Identify which cell holds the provided text, then report its [x, y] central coordinate. 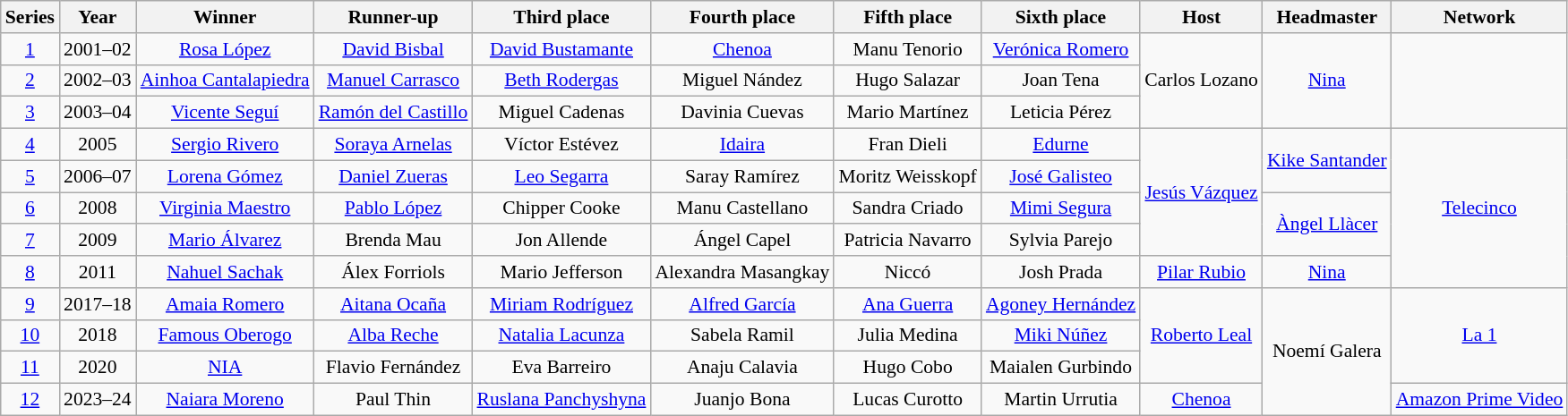
2001–02 [98, 49]
Miguel Cadenas [561, 113]
Third place [561, 17]
Telecinco [1479, 208]
Daniel Zueras [394, 176]
Brenda Mau [394, 241]
Maialen Gurbindo [1060, 368]
Niccó [907, 272]
Jesús Vázquez [1202, 192]
3 [30, 113]
2 [30, 81]
Moritz Weisskopf [907, 176]
Flavio Fernández [394, 368]
Leo Segarra [561, 176]
Sixth place [1060, 17]
David Bisbal [394, 49]
José Galisteo [1060, 176]
Host [1202, 17]
Ángel Capel [741, 241]
Lucas Curotto [907, 400]
Fifth place [907, 17]
Mario Martínez [907, 113]
NIA [226, 368]
Julia Medina [907, 335]
Network [1479, 17]
Davinia Cuevas [741, 113]
Lorena Gómez [226, 176]
2006–07 [98, 176]
Anaju Calavia [741, 368]
Verónica Romero [1060, 49]
2009 [98, 241]
Álex Forriols [394, 272]
Ruslana Panchyshyna [561, 400]
11 [30, 368]
12 [30, 400]
Kike Santander [1327, 161]
Roberto Leal [1202, 336]
9 [30, 304]
Fourth place [741, 17]
Nahuel Sachak [226, 272]
Paul Thin [394, 400]
Beth Rodergas [561, 81]
Chipper Cooke [561, 208]
Alfred García [741, 304]
Víctor Estévez [561, 145]
Noemí Galera [1327, 352]
Juanjo Bona [741, 400]
2023–24 [98, 400]
2020 [98, 368]
Agoney Hernández [1060, 304]
Manuel Carrasco [394, 81]
Vicente Seguí [226, 113]
Sergio Rivero [226, 145]
Runner-up [394, 17]
Amazon Prime Video [1479, 400]
2011 [98, 272]
10 [30, 335]
Miguel Nández [741, 81]
7 [30, 241]
8 [30, 272]
Virginia Maestro [226, 208]
Leticia Pérez [1060, 113]
4 [30, 145]
Martin Urrutia [1060, 400]
Edurne [1060, 145]
Jon Allende [561, 241]
Ana Guerra [907, 304]
Alexandra Masangkay [741, 272]
Hugo Cobo [907, 368]
La 1 [1479, 336]
1 [30, 49]
Fran Dieli [907, 145]
Idaira [741, 145]
Naiara Moreno [226, 400]
Hugo Salazar [907, 81]
2005 [98, 145]
6 [30, 208]
Alba Reche [394, 335]
Miki Núñez [1060, 335]
Àngel Llàcer [1327, 224]
Joan Tena [1060, 81]
Eva Barreiro [561, 368]
Josh Prada [1060, 272]
Pilar Rubio [1202, 272]
Aitana Ocaña [394, 304]
Sandra Criado [907, 208]
Natalia Lacunza [561, 335]
Famous Oberogo [226, 335]
2008 [98, 208]
Winner [226, 17]
Series [30, 17]
Mario Álvarez [226, 241]
5 [30, 176]
2017–18 [98, 304]
Rosa López [226, 49]
Mimi Segura [1060, 208]
Amaia Romero [226, 304]
Year [98, 17]
David Bustamante [561, 49]
Miriam Rodríguez [561, 304]
Ramón del Castillo [394, 113]
Soraya Arnelas [394, 145]
Sylvia Parejo [1060, 241]
Manu Castellano [741, 208]
Sabela Ramil [741, 335]
2018 [98, 335]
Patricia Navarro [907, 241]
Headmaster [1327, 17]
Pablo López [394, 208]
Mario Jefferson [561, 272]
2003–04 [98, 113]
Ainhoa Cantalapiedra [226, 81]
Saray Ramírez [741, 176]
2002–03 [98, 81]
Carlos Lozano [1202, 81]
Manu Tenorio [907, 49]
